Output the (x, y) coordinate of the center of the cell containing the given text.  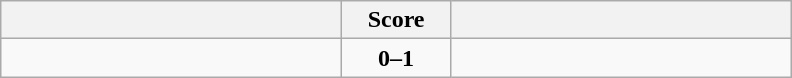
Score (396, 20)
0–1 (396, 58)
